Search for the cell housing the specified text and yield its (x, y) center coordinate. 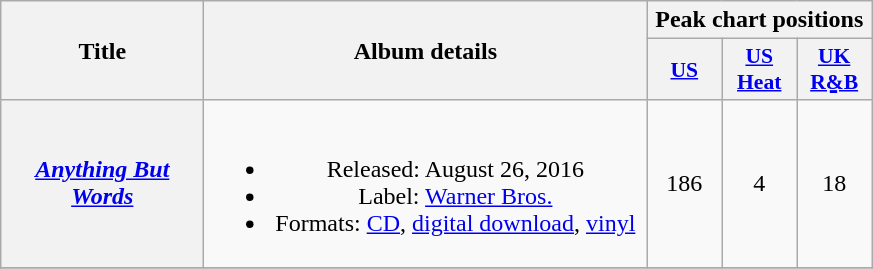
USHeat (760, 70)
US (684, 70)
186 (684, 184)
Released: August 26, 2016Label: Warner Bros.Formats: CD, digital download, vinyl (426, 184)
18 (834, 184)
Title (102, 50)
4 (760, 184)
Anything But Words (102, 184)
UK Rַ&B (834, 70)
Album details (426, 50)
Peak chart positions (760, 20)
